Detect which cell encompasses the target text, then output its [x, y] center coordinate. 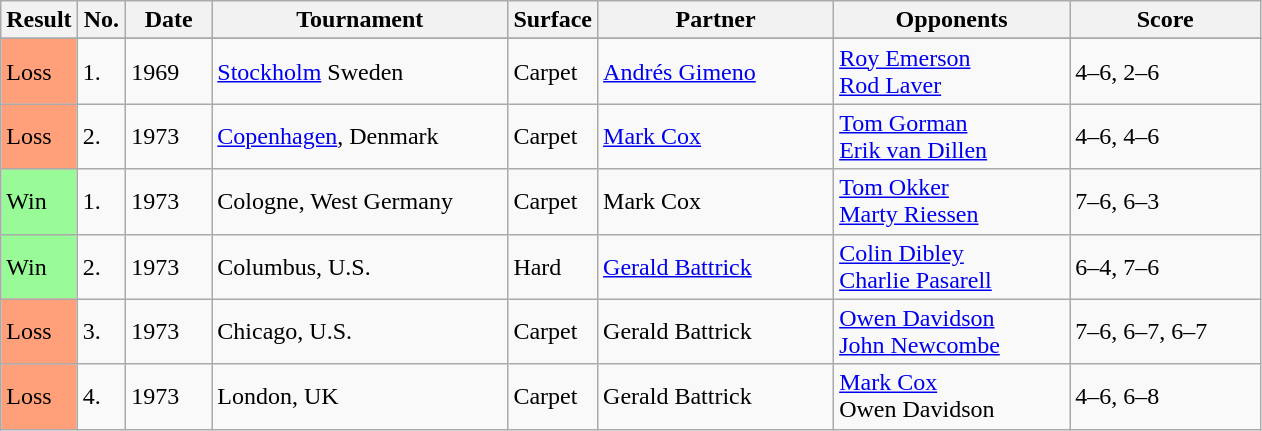
Hard [553, 266]
4–6, 4–6 [1166, 136]
Score [1166, 20]
7–6, 6–7, 6–7 [1166, 332]
Tom Gorman Erik van Dillen [952, 136]
Stockholm Sweden [360, 72]
Surface [553, 20]
London, UK [360, 396]
Mark Cox Owen Davidson [952, 396]
Columbus, U.S. [360, 266]
No. [102, 20]
Tom Okker Marty Riessen [952, 202]
Opponents [952, 20]
4–6, 6–8 [1166, 396]
6–4, 7–6 [1166, 266]
Copenhagen, Denmark [360, 136]
Tournament [360, 20]
Owen Davidson John Newcombe [952, 332]
Andrés Gimeno [716, 72]
Colin Dibley Charlie Pasarell [952, 266]
Cologne, West Germany [360, 202]
4. [102, 396]
Roy Emerson Rod Laver [952, 72]
4–6, 2–6 [1166, 72]
Date [169, 20]
1969 [169, 72]
Partner [716, 20]
Result [39, 20]
7–6, 6–3 [1166, 202]
3. [102, 332]
Chicago, U.S. [360, 332]
